From the cell containing the given text, extract its center point as [x, y] coordinate. 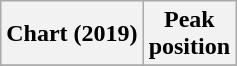
Peakposition [189, 34]
Chart (2019) [72, 34]
